Determine the [x, y] coordinate at the center of the cell enclosing the given text.  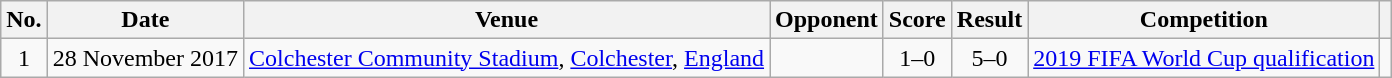
No. [24, 20]
Result [989, 20]
1 [24, 58]
Date [145, 20]
2019 FIFA World Cup qualification [1204, 58]
Competition [1204, 20]
1–0 [917, 58]
Colchester Community Stadium, Colchester, England [507, 58]
Opponent [827, 20]
5–0 [989, 58]
Venue [507, 20]
28 November 2017 [145, 58]
Score [917, 20]
